Scan for the cell matching the given text and deliver its (X, Y) coordinate at center. 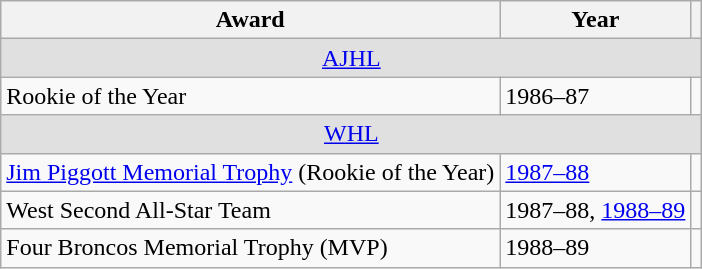
1986–87 (596, 96)
1987–88 (596, 172)
Year (596, 20)
Four Broncos Memorial Trophy (MVP) (250, 248)
Award (250, 20)
WHL (352, 134)
Jim Piggott Memorial Trophy (Rookie of the Year) (250, 172)
1987–88, 1988–89 (596, 210)
West Second All-Star Team (250, 210)
AJHL (352, 58)
Rookie of the Year (250, 96)
1988–89 (596, 248)
